Provide the [X, Y] coordinate of the cell's center where the given text is located.  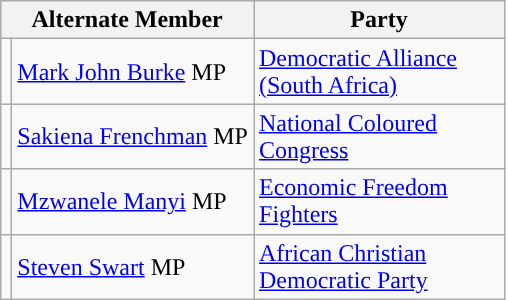
Steven Swart MP [133, 266]
Mark John Burke MP [133, 72]
National Coloured Congress [380, 136]
Sakiena Frenchman MP [133, 136]
Mzwanele Manyi MP [133, 202]
Alternate Member [128, 20]
Party [380, 20]
Economic Freedom Fighters [380, 202]
African Christian Democratic Party [380, 266]
Democratic Alliance (South Africa) [380, 72]
